Identify which cell holds the provided text, then report its [X, Y] central coordinate. 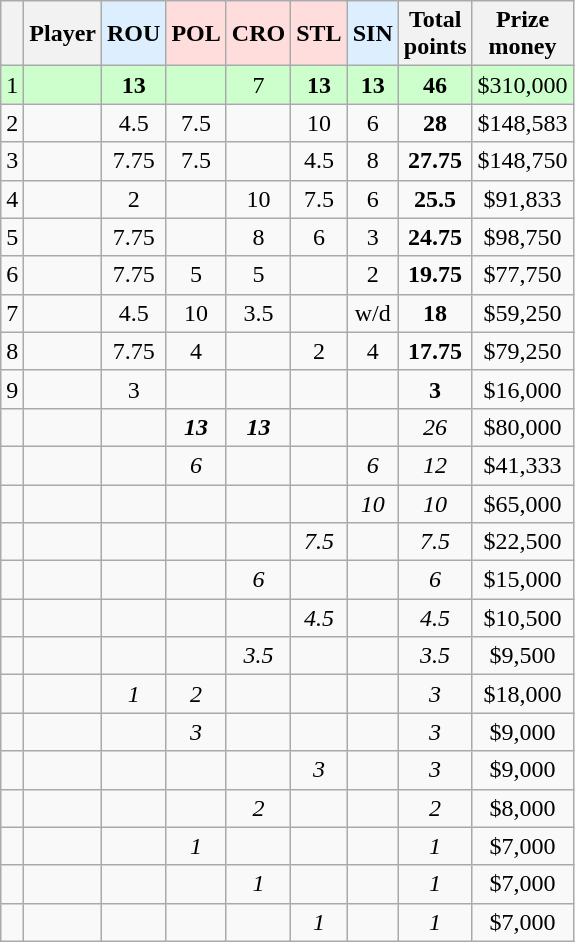
12 [435, 465]
$16,000 [522, 389]
$79,250 [522, 351]
Player [63, 34]
24.75 [435, 237]
17.75 [435, 351]
26 [435, 427]
$148,583 [522, 123]
18 [435, 313]
ROU [134, 34]
POL [196, 34]
25.5 [435, 199]
CRO [258, 34]
STL [319, 34]
$8,000 [522, 808]
$15,000 [522, 580]
$10,500 [522, 618]
$80,000 [522, 427]
Prizemoney [522, 34]
$310,000 [522, 85]
$59,250 [522, 313]
$77,750 [522, 275]
$65,000 [522, 503]
46 [435, 85]
$148,750 [522, 161]
27.75 [435, 161]
$22,500 [522, 542]
$9,500 [522, 656]
28 [435, 123]
$18,000 [522, 694]
$41,333 [522, 465]
w/d [372, 313]
9 [12, 389]
Totalpoints [435, 34]
19.75 [435, 275]
$91,833 [522, 199]
SIN [372, 34]
$98,750 [522, 237]
